Return (X, Y) of the center of cell containing provided text 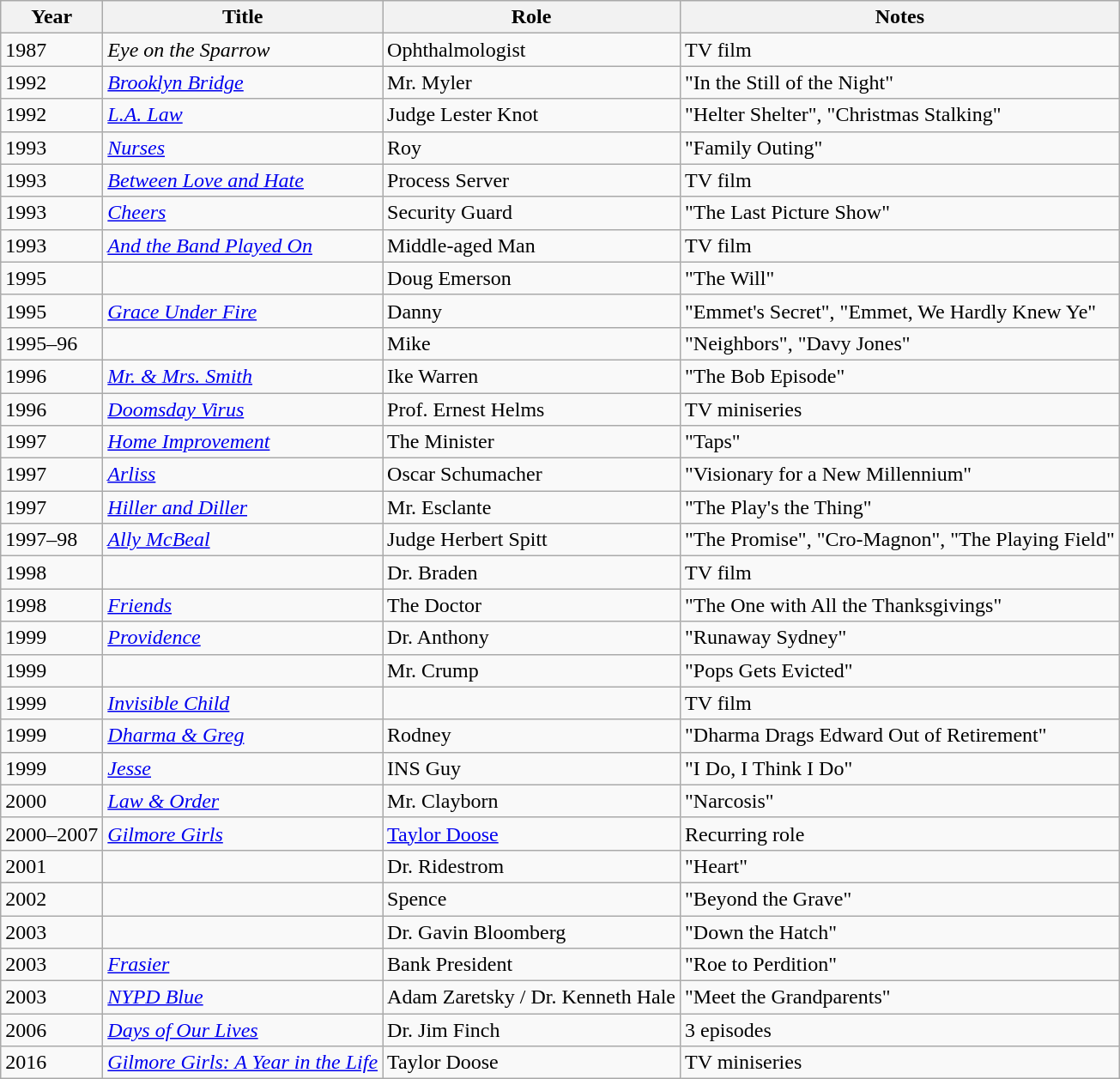
Mr. Crump (532, 670)
Doomsday Virus (243, 409)
NYPD Blue (243, 997)
Process Server (532, 180)
"The Last Picture Show" (900, 213)
Security Guard (532, 213)
Adam Zaretsky / Dr. Kenneth Hale (532, 997)
The Minister (532, 442)
The Doctor (532, 605)
Dr. Braden (532, 573)
Gilmore Girls (243, 833)
Providence (243, 638)
"Heart" (900, 866)
2002 (51, 899)
Brooklyn Bridge (243, 82)
"Visionary for a New Millennium" (900, 475)
3 episodes (900, 1030)
Year (51, 17)
2000 (51, 801)
Dharma & Greg (243, 736)
"Meet the Grandparents" (900, 997)
Ally McBeal (243, 540)
Prof. Ernest Helms (532, 409)
2006 (51, 1030)
Mr. Esclante (532, 507)
Oscar Schumacher (532, 475)
Dr. Ridestrom (532, 866)
"Emmet's Secret", "Emmet, We Hardly Knew Ye" (900, 311)
Days of Our Lives (243, 1030)
Law & Order (243, 801)
Recurring role (900, 833)
"Runaway Sydney" (900, 638)
"Helter Shelter", "Christmas Stalking" (900, 115)
Mr. Clayborn (532, 801)
1995–96 (51, 343)
Spence (532, 899)
Grace Under Fire (243, 311)
1987 (51, 50)
"Roe to Perdition" (900, 965)
Home Improvement (243, 442)
2000–2007 (51, 833)
"In the Still of the Night" (900, 82)
Frasier (243, 965)
Arliss (243, 475)
Hiller and Diller (243, 507)
"I Do, I Think I Do" (900, 768)
Dr. Anthony (532, 638)
Ike Warren (532, 376)
Roy (532, 148)
Jesse (243, 768)
Dr. Jim Finch (532, 1030)
L.A. Law (243, 115)
Judge Herbert Spitt (532, 540)
Eye on the Sparrow (243, 50)
Notes (900, 17)
Doug Emerson (532, 278)
1997–98 (51, 540)
"The Promise", "Cro-Magnon", "The Playing Field" (900, 540)
Between Love and Hate (243, 180)
Nurses (243, 148)
Role (532, 17)
Invisible Child (243, 703)
"Neighbors", "Davy Jones" (900, 343)
"The One with All the Thanksgivings" (900, 605)
Friends (243, 605)
Judge Lester Knot (532, 115)
Ophthalmologist (532, 50)
And the Band Played On (243, 246)
Danny (532, 311)
"Family Outing" (900, 148)
"Beyond the Grave" (900, 899)
Middle-aged Man (532, 246)
"Pops Gets Evicted" (900, 670)
Bank President (532, 965)
"Down the Hatch" (900, 931)
Mr. & Mrs. Smith (243, 376)
"Dharma Drags Edward Out of Retirement" (900, 736)
Rodney (532, 736)
"The Will" (900, 278)
2016 (51, 1063)
2001 (51, 866)
Cheers (243, 213)
"Narcosis" (900, 801)
Mr. Myler (532, 82)
"The Bob Episode" (900, 376)
"The Play's the Thing" (900, 507)
Gilmore Girls: A Year in the Life (243, 1063)
Mike (532, 343)
"Taps" (900, 442)
Title (243, 17)
INS Guy (532, 768)
Dr. Gavin Bloomberg (532, 931)
